From the cell containing the given text, extract its center point as (x, y) coordinate. 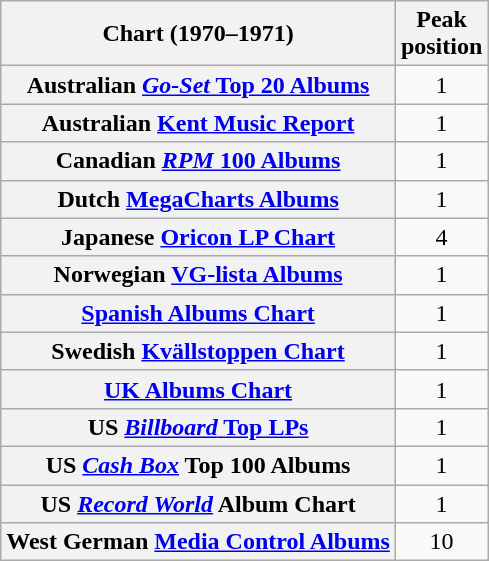
US Cash Box Top 100 Albums (198, 465)
4 (441, 237)
Peakposition (441, 34)
Norwegian VG-lista Albums (198, 275)
Swedish Kvällstoppen Chart (198, 351)
Australian Go-Set Top 20 Albums (198, 85)
Australian Kent Music Report (198, 123)
Dutch MegaCharts Albums (198, 199)
Spanish Albums Chart (198, 313)
Canadian RPM 100 Albums (198, 161)
Chart (1970–1971) (198, 34)
US Billboard Top LPs (198, 427)
US Record World Album Chart (198, 503)
Japanese Oricon LP Chart (198, 237)
10 (441, 542)
West German Media Control Albums (198, 542)
UK Albums Chart (198, 389)
